Output the (x, y) coordinate of the center of the cell containing the given text.  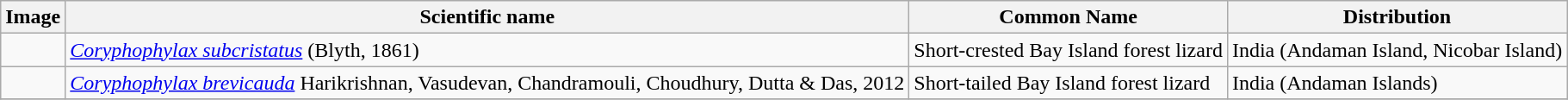
Distribution (1397, 17)
India (Andaman Island, Nicobar Island) (1397, 50)
India (Andaman Islands) (1397, 83)
Short-crested Bay Island forest lizard (1069, 50)
Coryphophylax subcristatus (Blyth, 1861) (487, 50)
Coryphophylax brevicauda Harikrishnan, Vasudevan, Chandramouli, Choudhury, Dutta & Das, 2012 (487, 83)
Common Name (1069, 17)
Scientific name (487, 17)
Short-tailed Bay Island forest lizard (1069, 83)
Image (33, 17)
